From the cell containing the given text, extract its center point as (x, y) coordinate. 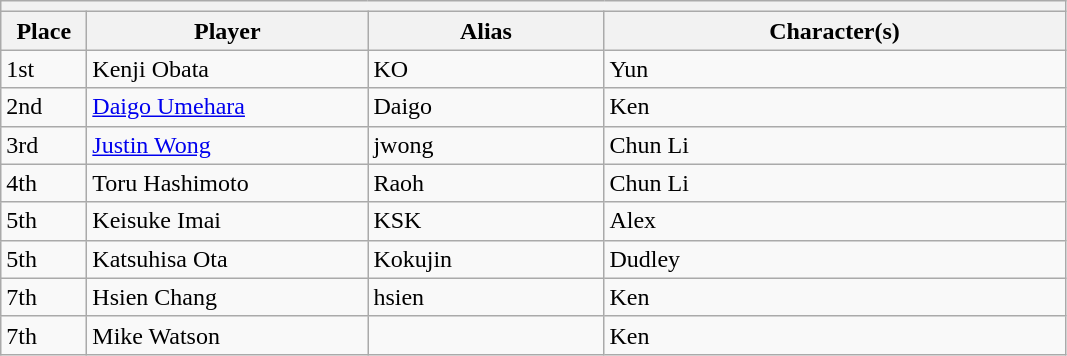
KO (486, 69)
3rd (44, 145)
Daigo (486, 107)
2nd (44, 107)
Daigo Umehara (228, 107)
1st (44, 69)
Raoh (486, 183)
jwong (486, 145)
Kokujin (486, 259)
Character(s) (834, 31)
Alias (486, 31)
Dudley (834, 259)
Mike Watson (228, 335)
KSK (486, 221)
Player (228, 31)
4th (44, 183)
Yun (834, 69)
hsien (486, 297)
Alex (834, 221)
Keisuke Imai (228, 221)
Place (44, 31)
Katsuhisa Ota (228, 259)
Kenji Obata (228, 69)
Hsien Chang (228, 297)
Toru Hashimoto (228, 183)
Justin Wong (228, 145)
